Search for the cell housing the specified text and yield its (x, y) center coordinate. 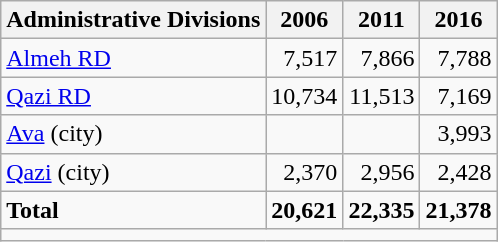
7,866 (382, 58)
2006 (304, 20)
2011 (382, 20)
Almeh RD (134, 58)
7,517 (304, 58)
Ava (city) (134, 134)
22,335 (382, 210)
2,370 (304, 172)
3,993 (458, 134)
10,734 (304, 96)
7,788 (458, 58)
Qazi (city) (134, 172)
2016 (458, 20)
Total (134, 210)
11,513 (382, 96)
7,169 (458, 96)
Administrative Divisions (134, 20)
Qazi RD (134, 96)
2,428 (458, 172)
2,956 (382, 172)
20,621 (304, 210)
21,378 (458, 210)
